Identify which cell holds the provided text, then report its (X, Y) central coordinate. 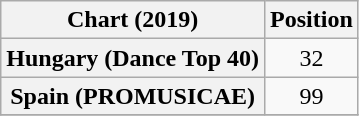
Position (312, 20)
99 (312, 96)
Hungary (Dance Top 40) (133, 58)
Spain (PROMUSICAE) (133, 96)
32 (312, 58)
Chart (2019) (133, 20)
